Output the (x, y) coordinate of the center of the cell containing the given text.  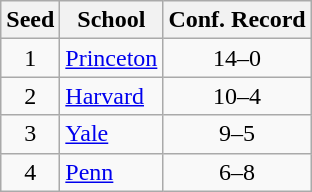
9–5 (237, 134)
School (112, 20)
10–4 (237, 96)
Yale (112, 134)
1 (30, 58)
3 (30, 134)
Penn (112, 172)
Princeton (112, 58)
6–8 (237, 172)
Harvard (112, 96)
Conf. Record (237, 20)
4 (30, 172)
Seed (30, 20)
14–0 (237, 58)
2 (30, 96)
